Extract the [x, y] coordinate from the center of the cell holding the provided text.  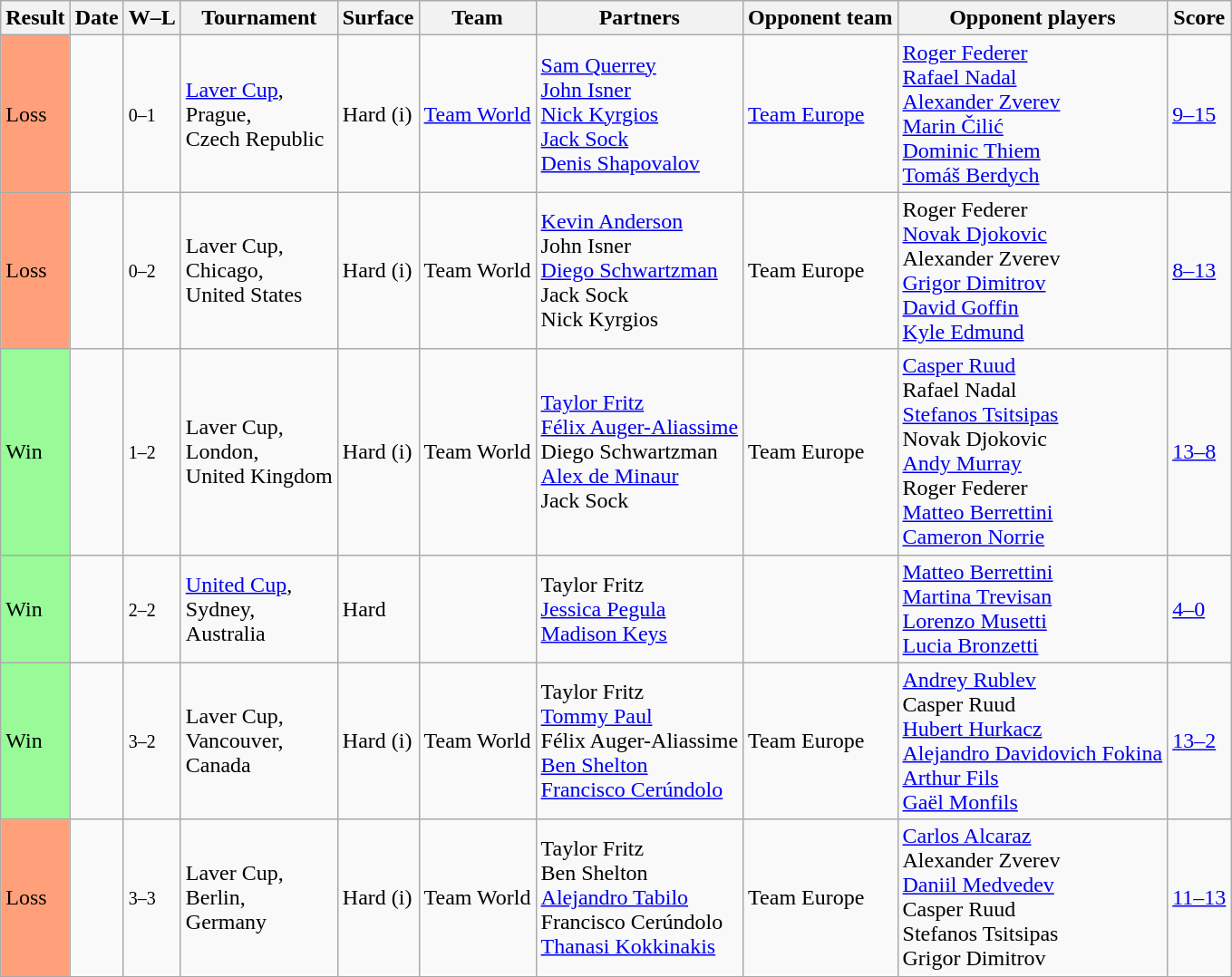
Carlos AlcarazAlexander ZverevDaniil MedvedevCasper RuudStefanos TsitsipasGrigor Dimitrov [1033, 897]
Kevin AndersonJohn IsnerDiego SchwartzmanJack SockNick Kyrgios [640, 270]
Laver Cup, London, United Kingdom [259, 451]
13–8 [1199, 451]
Laver Cup, Berlin, Germany [259, 897]
Laver Cup, Vancouver, Canada [259, 741]
1–2 [152, 451]
Surface [378, 18]
Taylor FritzJessica PegulaMadison Keys [640, 609]
United Cup, Sydney, Australia [259, 609]
Score [1199, 18]
3–3 [152, 897]
Team [477, 18]
Roger FedererNovak DjokovicAlexander ZverevGrigor DimitrovDavid GoffinKyle Edmund [1033, 270]
Roger FedererRafael NadalAlexander ZverevMarin ČilićDominic ThiemTomáš Berdych [1033, 114]
0–2 [152, 270]
11–13 [1199, 897]
8–13 [1199, 270]
9–15 [1199, 114]
W–L [152, 18]
Matteo BerrettiniMartina TrevisanLorenzo MusettiLucia Bronzetti [1033, 609]
4–0 [1199, 609]
Laver Cup, Prague, Czech Republic [259, 114]
13–2 [1199, 741]
Result [35, 18]
Opponent team [820, 18]
Hard [378, 609]
Laver Cup, Chicago, United States [259, 270]
Andrey RublevCasper RuudHubert HurkaczAlejandro Davidovich FokinaArthur FilsGaël Monfils [1033, 741]
3–2 [152, 741]
Sam QuerreyJohn IsnerNick KyrgiosJack SockDenis Shapovalov [640, 114]
Opponent players [1033, 18]
Casper RuudRafael NadalStefanos TsitsipasNovak DjokovicAndy MurrayRoger FedererMatteo BerrettiniCameron Norrie [1033, 451]
0–1 [152, 114]
Taylor FritzFélix Auger-AliassimeDiego SchwartzmanAlex de MinaurJack Sock [640, 451]
Tournament [259, 18]
Taylor FritzBen SheltonAlejandro TabiloFrancisco CerúndoloThanasi Kokkinakis [640, 897]
Date [96, 18]
Partners [640, 18]
Taylor FritzTommy PaulFélix Auger-AliassimeBen SheltonFrancisco Cerúndolo [640, 741]
2–2 [152, 609]
